From the cell containing the given text, extract its center point as (X, Y) coordinate. 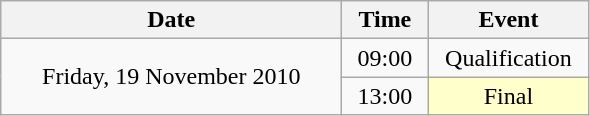
13:00 (385, 96)
Friday, 19 November 2010 (172, 77)
Final (508, 96)
Qualification (508, 58)
Date (172, 20)
09:00 (385, 58)
Time (385, 20)
Event (508, 20)
